Provide the [x, y] coordinate of the cell's center where the given text is located.  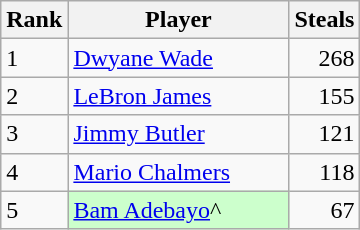
Player [178, 20]
Dwyane Wade [178, 58]
Jimmy Butler [178, 134]
1 [34, 58]
5 [34, 210]
Bam Adebayo^ [178, 210]
LeBron James [178, 96]
3 [34, 134]
67 [324, 210]
4 [34, 172]
Rank [34, 20]
118 [324, 172]
2 [34, 96]
155 [324, 96]
121 [324, 134]
Mario Chalmers [178, 172]
268 [324, 58]
Steals [324, 20]
